Output the [x, y] coordinate of the center of the cell containing the given text.  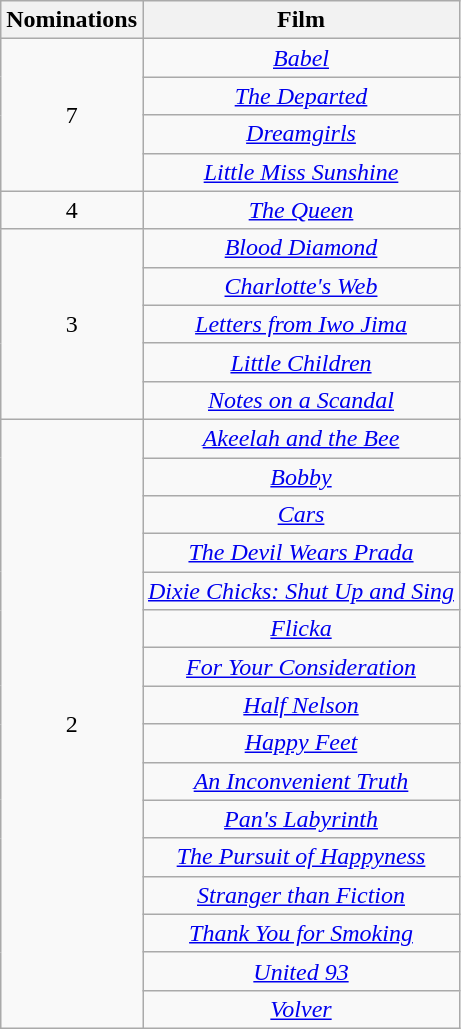
Notes on a Scandal [300, 400]
Film [300, 20]
Flicka [300, 629]
2 [72, 724]
3 [72, 324]
Charlotte's Web [300, 286]
Little Children [300, 362]
United 93 [300, 971]
Letters from Iwo Jima [300, 324]
Dreamgirls [300, 134]
Happy Feet [300, 743]
4 [72, 210]
The Pursuit of Happyness [300, 857]
Thank You for Smoking [300, 933]
Dixie Chicks: Shut Up and Sing [300, 591]
An Inconvenient Truth [300, 781]
Babel [300, 58]
Little Miss Sunshine [300, 172]
Bobby [300, 477]
Pan's Labyrinth [300, 819]
Volver [300, 1009]
Blood Diamond [300, 248]
Cars [300, 515]
For Your Consideration [300, 667]
Half Nelson [300, 705]
Stranger than Fiction [300, 895]
Akeelah and the Bee [300, 438]
Nominations [72, 20]
The Queen [300, 210]
7 [72, 115]
The Departed [300, 96]
The Devil Wears Prada [300, 553]
